Output the (X, Y) coordinate of the center of the cell containing the given text.  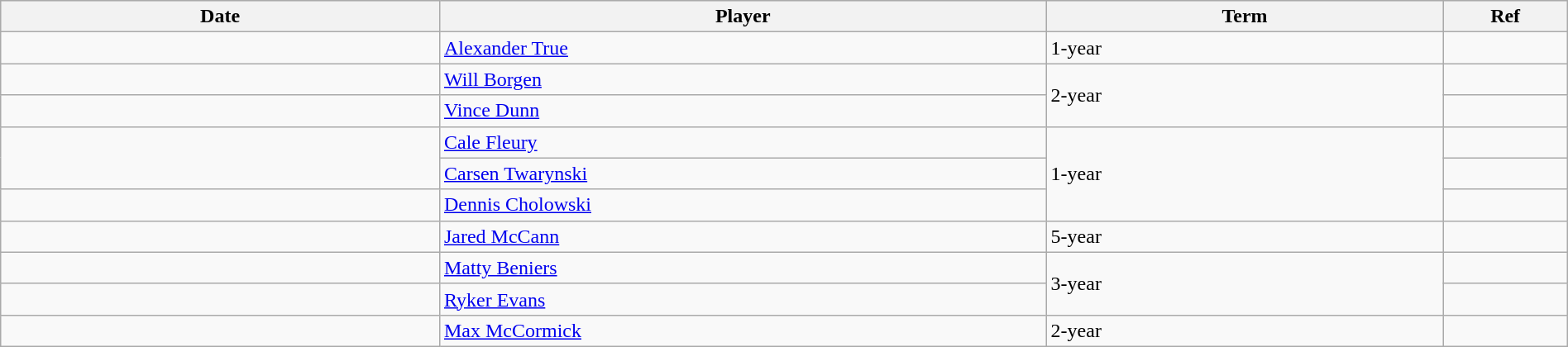
Ref (1505, 17)
Vince Dunn (743, 111)
3-year (1245, 283)
Carsen Twarynski (743, 173)
Dennis Cholowski (743, 205)
Term (1245, 17)
Matty Beniers (743, 268)
Ryker Evans (743, 299)
Jared McCann (743, 236)
Cale Fleury (743, 142)
Alexander True (743, 48)
Will Borgen (743, 79)
Player (743, 17)
5-year (1245, 236)
Max McCormick (743, 330)
Date (220, 17)
